Identify which cell holds the provided text, then report its (X, Y) central coordinate. 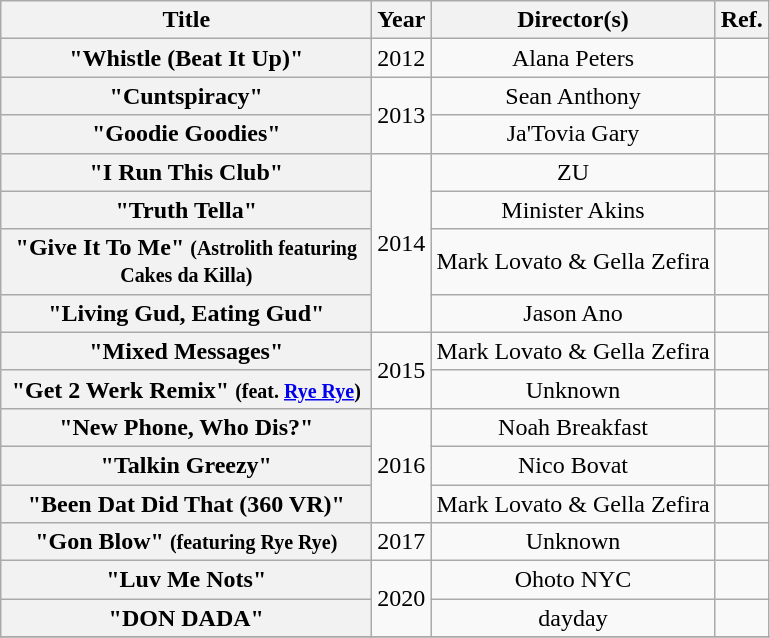
"Whistle (Beat It Up)" (186, 58)
"Luv Me Nots" (186, 580)
Title (186, 20)
Year (402, 20)
2014 (402, 242)
"DON DADA" (186, 618)
"Cuntspiracy" (186, 96)
Minister Akins (573, 210)
2015 (402, 370)
"Get 2 Werk Remix" (feat. Rye Rye) (186, 389)
2016 (402, 465)
Nico Bovat (573, 465)
"Gon Blow" (featuring Rye Rye) (186, 542)
2012 (402, 58)
Ref. (742, 20)
ZU (573, 172)
2017 (402, 542)
Director(s) (573, 20)
"Goodie Goodies" (186, 134)
Ja'Tovia Gary (573, 134)
"Living Gud, Eating Gud" (186, 313)
dayday (573, 618)
"New Phone, Who Dis?" (186, 427)
"Truth Tella" (186, 210)
"Been Dat Did That (360 VR)" (186, 503)
"Give It To Me" (Astrolith featuring Cakes da Killa) (186, 262)
Alana Peters (573, 58)
Ohoto NYC (573, 580)
"Talkin Greezy" (186, 465)
2020 (402, 599)
"Mixed Messages" (186, 351)
Jason Ano (573, 313)
"I Run This Club" (186, 172)
2013 (402, 115)
Noah Breakfast (573, 427)
Sean Anthony (573, 96)
